Extract the (X, Y) coordinate from the center of the cell holding the provided text.  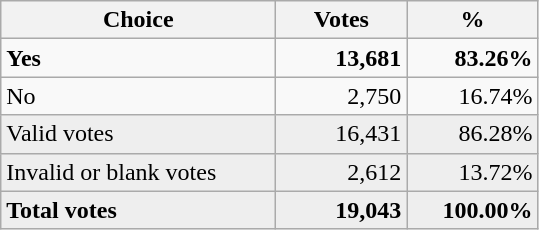
100.00% (472, 210)
2,750 (342, 96)
No (138, 96)
2,612 (342, 172)
13,681 (342, 58)
Valid votes (138, 134)
Votes (342, 20)
16.74% (472, 96)
19,043 (342, 210)
86.28% (472, 134)
16,431 (342, 134)
Choice (138, 20)
13.72% (472, 172)
83.26% (472, 58)
Total votes (138, 210)
Yes (138, 58)
% (472, 20)
Invalid or blank votes (138, 172)
